Search for the cell housing the specified text and yield its [x, y] center coordinate. 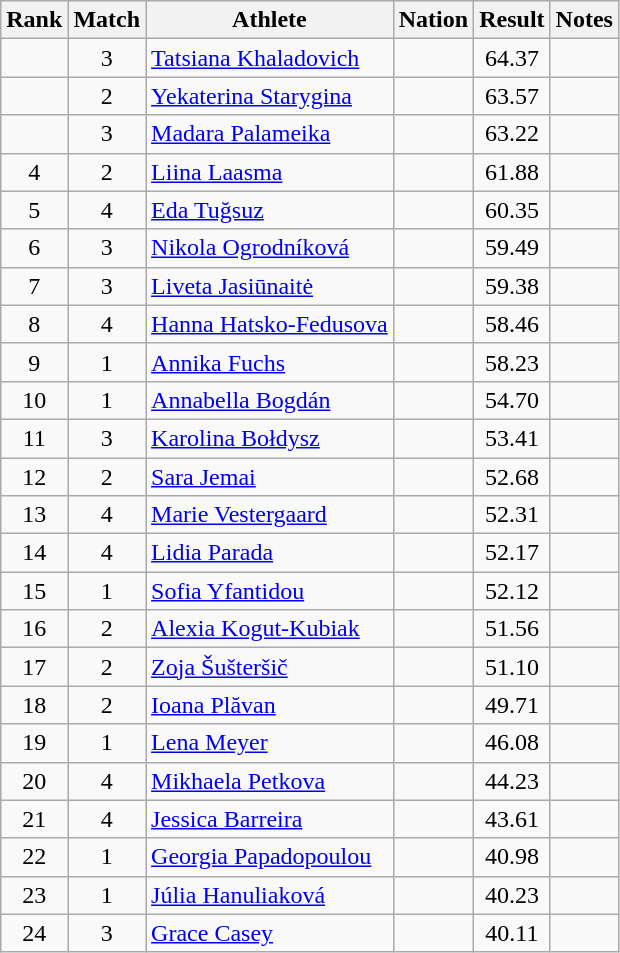
58.46 [512, 324]
59.38 [512, 286]
Ioana Plăvan [270, 705]
15 [34, 591]
Grace Casey [270, 933]
53.41 [512, 438]
Rank [34, 20]
5 [34, 210]
40.98 [512, 857]
60.35 [512, 210]
Lidia Parada [270, 553]
52.17 [512, 553]
64.37 [512, 58]
20 [34, 781]
12 [34, 477]
54.70 [512, 400]
63.57 [512, 96]
Annabella Bogdán [270, 400]
9 [34, 362]
Madara Palameika [270, 134]
Notes [584, 20]
23 [34, 895]
6 [34, 248]
Tatsiana Khaladovich [270, 58]
Match [107, 20]
17 [34, 667]
Júlia Hanuliaková [270, 895]
Jessica Barreira [270, 819]
Marie Vestergaard [270, 515]
Alexia Kogut-Kubiak [270, 629]
Karolina Bołdysz [270, 438]
40.23 [512, 895]
13 [34, 515]
51.10 [512, 667]
51.56 [512, 629]
52.68 [512, 477]
Lena Meyer [270, 743]
11 [34, 438]
19 [34, 743]
43.61 [512, 819]
8 [34, 324]
7 [34, 286]
59.49 [512, 248]
Georgia Papadopoulou [270, 857]
46.08 [512, 743]
Sara Jemai [270, 477]
40.11 [512, 933]
49.71 [512, 705]
21 [34, 819]
52.31 [512, 515]
Hanna Hatsko-Fedusova [270, 324]
61.88 [512, 172]
Sofia Yfantidou [270, 591]
58.23 [512, 362]
Result [512, 20]
63.22 [512, 134]
Liina Laasma [270, 172]
16 [34, 629]
52.12 [512, 591]
Nikola Ogrodníková [270, 248]
10 [34, 400]
Athlete [270, 20]
18 [34, 705]
44.23 [512, 781]
Yekaterina Starygina [270, 96]
24 [34, 933]
Nation [433, 20]
Eda Tuğsuz [270, 210]
Zoja Šušteršič [270, 667]
Liveta Jasiūnaitė [270, 286]
Annika Fuchs [270, 362]
Mikhaela Petkova [270, 781]
22 [34, 857]
14 [34, 553]
